Capture the cell that displays the provided text and extract its [x, y] central coordinate. 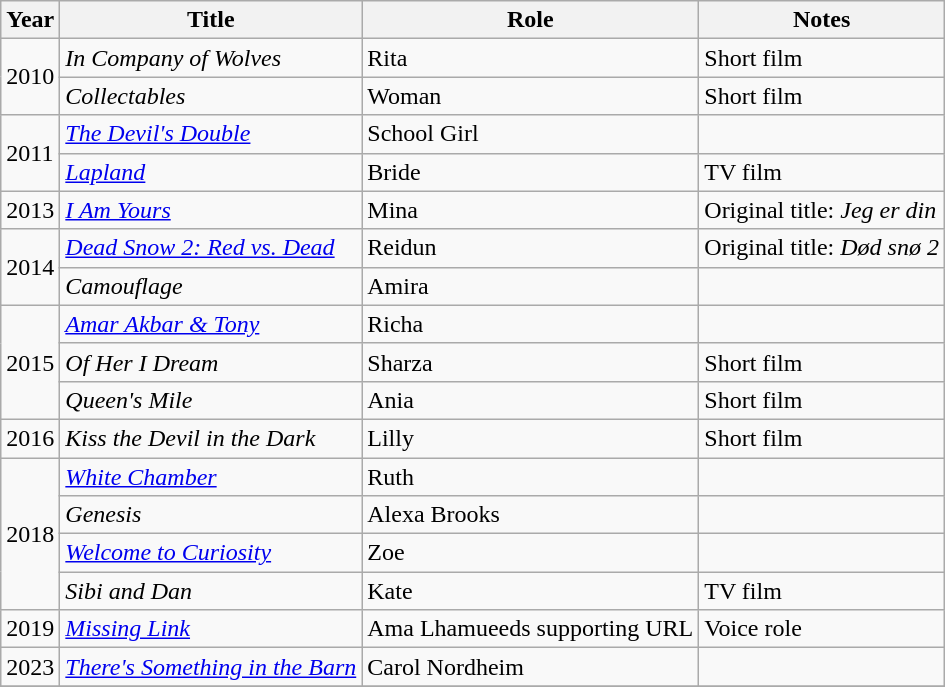
Sharza [530, 362]
Lilly [530, 438]
2018 [30, 534]
Collectables [211, 96]
Bride [530, 172]
Welcome to Curiosity [211, 553]
2023 [30, 667]
Rita [530, 58]
There's Something in the Barn [211, 667]
Ama Lhamueeds supporting URL [530, 629]
I Am Yours [211, 210]
Dead Snow 2: Red vs. Dead [211, 248]
Amira [530, 286]
Role [530, 20]
Original title: Jeg er din [822, 210]
In Company of Wolves [211, 58]
The Devil's Double [211, 134]
Missing Link [211, 629]
2014 [30, 267]
2010 [30, 77]
White Chamber [211, 477]
Year [30, 20]
2015 [30, 362]
Carol Nordheim [530, 667]
Alexa Brooks [530, 515]
2013 [30, 210]
Of Her I Dream [211, 362]
Amar Akbar & Tony [211, 324]
Reidun [530, 248]
Ania [530, 400]
Voice role [822, 629]
Notes [822, 20]
Camouflage [211, 286]
Original title: Død snø 2 [822, 248]
Title [211, 20]
Sibi and Dan [211, 591]
Genesis [211, 515]
2019 [30, 629]
Zoe [530, 553]
Richa [530, 324]
Mina [530, 210]
Woman [530, 96]
School Girl [530, 134]
Lapland [211, 172]
Queen's Mile [211, 400]
2011 [30, 153]
2016 [30, 438]
Kiss the Devil in the Dark [211, 438]
Kate [530, 591]
Ruth [530, 477]
